Search for the cell housing the specified text and yield its [x, y] center coordinate. 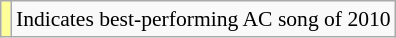
Indicates best-performing AC song of 2010 [204, 19]
